From the cell containing the given text, extract its center point as [x, y] coordinate. 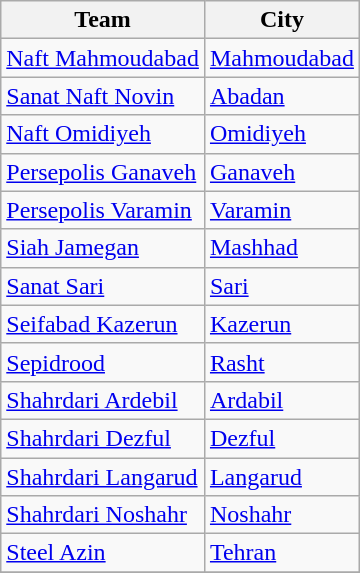
Varamin [282, 210]
Sanat Sari [103, 286]
Rasht [282, 362]
Omidiyeh [282, 134]
Persepolis Varamin [103, 210]
Sari [282, 286]
Siah Jamegan [103, 248]
Abadan [282, 96]
Sepidrood [103, 362]
Ardabil [282, 400]
Dezful [282, 438]
Seifabad Kazerun [103, 324]
Shahrdari Ardebil [103, 400]
Team [103, 20]
Naft Mahmoudabad [103, 58]
Mashhad [282, 248]
Shahrdari Dezful [103, 438]
Langarud [282, 477]
Naft Omidiyeh [103, 134]
Ganaveh [282, 172]
Tehran [282, 553]
Mahmoudabad [282, 58]
City [282, 20]
Shahrdari Noshahr [103, 515]
Noshahr [282, 515]
Sanat Naft Novin [103, 96]
Shahrdari Langarud [103, 477]
Persepolis Ganaveh [103, 172]
Steel Azin [103, 553]
Kazerun [282, 324]
